Scan for the cell matching the given text and deliver its (x, y) coordinate at center. 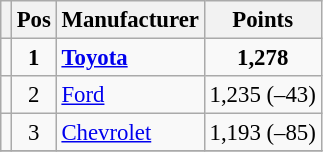
Toyota (130, 58)
Points (262, 20)
1,193 (–85) (262, 133)
3 (34, 133)
Manufacturer (130, 20)
Ford (130, 95)
Chevrolet (130, 133)
1,235 (–43) (262, 95)
1,278 (262, 58)
Pos (34, 20)
1 (34, 58)
2 (34, 95)
